Output the [X, Y] coordinate of the center of the cell containing the given text.  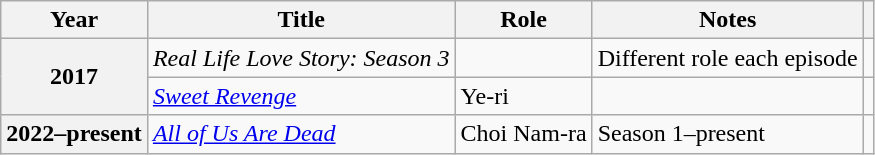
Choi Nam-ra [524, 134]
All of Us Are Dead [301, 134]
Title [301, 20]
Role [524, 20]
Ye-ri [524, 96]
Season 1–present [728, 134]
2017 [74, 77]
Real Life Love Story: Season 3 [301, 58]
2022–present [74, 134]
Different role each episode [728, 58]
Notes [728, 20]
Year [74, 20]
Sweet Revenge [301, 96]
